Capture the cell that displays the provided text and extract its (x, y) central coordinate. 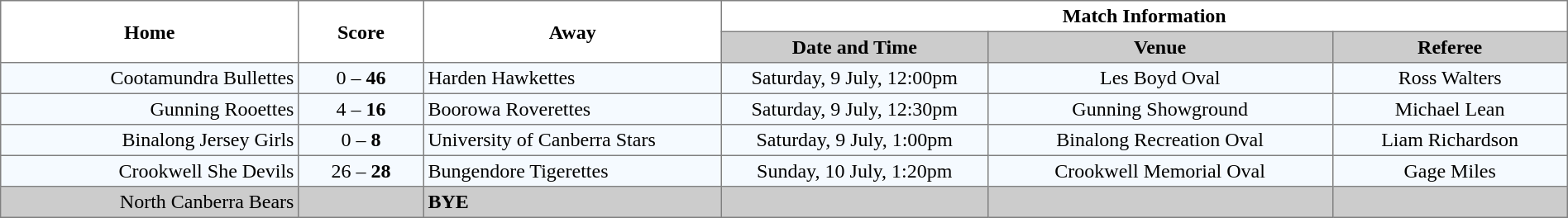
Crookwell She Devils (150, 171)
Crookwell Memorial Oval (1159, 171)
4 – 16 (361, 109)
Gunning Showground (1159, 109)
Referee (1450, 47)
26 – 28 (361, 171)
Score (361, 31)
Sunday, 10 July, 1:20pm (854, 171)
Date and Time (854, 47)
Ross Walters (1450, 78)
University of Canberra Stars (572, 140)
Saturday, 9 July, 12:30pm (854, 109)
Venue (1159, 47)
Binalong Recreation Oval (1159, 140)
Saturday, 9 July, 12:00pm (854, 78)
BYE (572, 202)
0 – 46 (361, 78)
Boorowa Roverettes (572, 109)
Harden Hawkettes (572, 78)
Binalong Jersey Girls (150, 140)
Liam Richardson (1450, 140)
Saturday, 9 July, 1:00pm (854, 140)
North Canberra Bears (150, 202)
Gage Miles (1450, 171)
Bungendore Tigerettes (572, 171)
Les Boyd Oval (1159, 78)
Home (150, 31)
0 – 8 (361, 140)
Away (572, 31)
Gunning Rooettes (150, 109)
Match Information (1145, 17)
Michael Lean (1450, 109)
Cootamundra Bullettes (150, 78)
